Search for the cell housing the specified text and yield its (x, y) center coordinate. 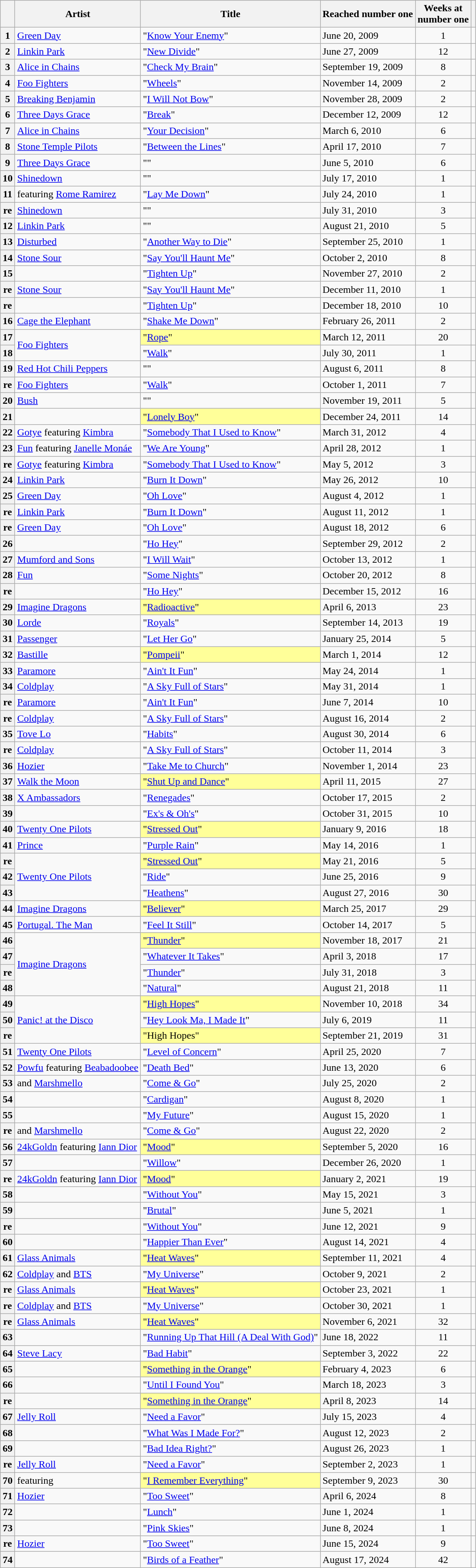
66 (8, 1385)
October 31, 2015 (368, 813)
73 (8, 1528)
March 6, 2010 (368, 131)
January 9, 2016 (368, 829)
April 6, 2024 (368, 1496)
X Ambassadors (78, 798)
36 (8, 766)
September 25, 2010 (368, 242)
50 (8, 1020)
Title (230, 14)
August 14, 2021 (368, 1242)
63 (8, 1337)
February 26, 2011 (368, 321)
44 (8, 909)
April 6, 2013 (368, 607)
August 22, 2020 (368, 1131)
33 (8, 670)
March 25, 2017 (368, 909)
59 (8, 1210)
25 (8, 496)
"Rope" (230, 337)
October 11, 2014 (368, 750)
March 12, 2011 (368, 337)
"Feel It Still" (230, 924)
December 11, 2010 (368, 289)
"Cardigan" (230, 1099)
January 25, 2014 (368, 639)
November 6, 2021 (368, 1321)
May 21, 2016 (368, 861)
"Until I Found You" (230, 1385)
September 29, 2012 (368, 544)
April 3, 2018 (368, 956)
Portugal. The Man (78, 924)
Tove Lo (78, 734)
54 (8, 1099)
May 15, 2021 (368, 1194)
"Know Your Enemy" (230, 35)
June 5, 2021 (368, 1210)
Panic! at the Disco (78, 1020)
August 8, 2020 (368, 1099)
April 8, 2023 (368, 1401)
"Shake Me Down" (230, 321)
"Take Me to Church" (230, 766)
Mumford and Sons (78, 559)
August 4, 2012 (368, 496)
"Whatever It Takes" (230, 956)
"Radioactive" (230, 607)
"Lunch" (230, 1512)
72 (8, 1512)
February 4, 2023 (368, 1369)
"Check My Brain" (230, 67)
"Ex's & Oh's" (230, 813)
28 (8, 575)
"Break" (230, 115)
September 19, 2009 (368, 67)
December 12, 2009 (368, 115)
July 17, 2010 (368, 178)
26 (8, 544)
August 26, 2023 (368, 1448)
67 (8, 1417)
"Happier Than Ever" (230, 1242)
24 (8, 480)
45 (8, 924)
Reached number one (368, 14)
November 28, 2009 (368, 99)
featuring (78, 1480)
June 8, 2024 (368, 1528)
41 (8, 845)
"Wheels" (230, 83)
"Let Her Go" (230, 639)
"New Divide" (230, 51)
August 27, 2016 (368, 893)
July 31, 2018 (368, 972)
October 13, 2012 (368, 559)
October 30, 2021 (368, 1306)
September 5, 2020 (368, 1147)
"Habits" (230, 734)
Passenger (78, 639)
October 17, 2015 (368, 798)
June 1, 2024 (368, 1512)
May 24, 2014 (368, 670)
September 14, 2013 (368, 623)
August 6, 2011 (368, 369)
April 25, 2020 (368, 1052)
May 26, 2012 (368, 480)
"Bad Habit" (230, 1353)
June 20, 2009 (368, 35)
47 (8, 956)
58 (8, 1194)
13 (8, 242)
April 28, 2012 (368, 448)
"Some Nights" (230, 575)
December 18, 2010 (368, 305)
"Believer" (230, 909)
38 (8, 798)
"Hey Look Ma, I Made It" (230, 1020)
"Natural" (230, 988)
October 2, 2010 (368, 258)
June 12, 2021 (368, 1226)
"Brutal" (230, 1210)
43 (8, 893)
October 23, 2021 (368, 1290)
March 18, 2023 (368, 1385)
May 14, 2016 (368, 845)
"Pink Skies" (230, 1528)
Disturbed (78, 242)
October 9, 2021 (368, 1274)
March 1, 2014 (368, 654)
"Death Bed" (230, 1067)
September 21, 2019 (368, 1036)
August 16, 2014 (368, 718)
35 (8, 734)
August 15, 2020 (368, 1115)
November 1, 2014 (368, 766)
"Shut Up and Dance" (230, 782)
"Willow" (230, 1163)
"Bad Idea Right?" (230, 1448)
51 (8, 1052)
August 21, 2018 (368, 988)
62 (8, 1274)
"What Was I Made For?" (230, 1432)
"Royals" (230, 623)
featuring Rome Ramirez (78, 194)
June 27, 2009 (368, 51)
July 30, 2011 (368, 353)
September 2, 2023 (368, 1464)
68 (8, 1432)
July 15, 2023 (368, 1417)
"I Will Wait" (230, 559)
46 (8, 940)
July 24, 2010 (368, 194)
Bastille (78, 654)
Red Hot Chili Peppers (78, 369)
"Another Way to Die" (230, 242)
Artist (78, 14)
"Lonely Boy" (230, 416)
June 25, 2016 (368, 877)
"Lay Me Down" (230, 194)
60 (8, 1242)
48 (8, 988)
July 25, 2020 (368, 1083)
53 (8, 1083)
Powfu featuring Beabadoobee (78, 1067)
Stone Temple Pilots (78, 146)
"We Are Young" (230, 448)
55 (8, 1115)
June 15, 2024 (368, 1544)
August 17, 2024 (368, 1560)
August 11, 2012 (368, 512)
August 12, 2023 (368, 1432)
April 11, 2015 (368, 782)
November 19, 2011 (368, 400)
"Your Decision" (230, 131)
"Level of Concern" (230, 1052)
November 18, 2017 (368, 940)
October 14, 2017 (368, 924)
"My Future" (230, 1115)
January 2, 2021 (368, 1178)
"Pompeii" (230, 654)
June 7, 2014 (368, 702)
September 11, 2021 (368, 1258)
65 (8, 1369)
Cage the Elephant (78, 321)
"Heathens" (230, 893)
May 31, 2014 (368, 686)
"I Remember Everything" (230, 1480)
"Renegades" (230, 798)
71 (8, 1496)
15 (8, 274)
"Ride" (230, 877)
April 17, 2010 (368, 146)
November 14, 2009 (368, 83)
March 31, 2012 (368, 432)
56 (8, 1147)
Prince (78, 845)
July 6, 2019 (368, 1020)
December 26, 2020 (368, 1163)
39 (8, 813)
August 21, 2010 (368, 226)
Walk the Moon (78, 782)
Breaking Benjamin (78, 99)
Weeks atnumber one (443, 14)
May 5, 2012 (368, 464)
74 (8, 1560)
69 (8, 1448)
November 27, 2010 (368, 274)
57 (8, 1163)
November 10, 2018 (368, 1004)
September 3, 2022 (368, 1353)
August 30, 2014 (368, 734)
"I Will Not Bow" (230, 99)
September 9, 2023 (368, 1480)
October 20, 2012 (368, 575)
37 (8, 782)
Bush (78, 400)
June 18, 2022 (368, 1337)
December 15, 2012 (368, 591)
"Running Up That Hill (A Deal With God)" (230, 1337)
"Birds of a Feather" (230, 1560)
Fun (78, 575)
"Between the Lines" (230, 146)
61 (8, 1258)
December 24, 2011 (368, 416)
Lorde (78, 623)
52 (8, 1067)
October 1, 2011 (368, 385)
"Purple Rain" (230, 845)
Steve Lacy (78, 1353)
June 5, 2010 (368, 162)
49 (8, 1004)
June 13, 2020 (368, 1067)
64 (8, 1353)
70 (8, 1480)
July 31, 2010 (368, 210)
40 (8, 829)
Fun featuring Janelle Monáe (78, 448)
August 18, 2012 (368, 528)
